From the cell containing the given text, extract its center point as [x, y] coordinate. 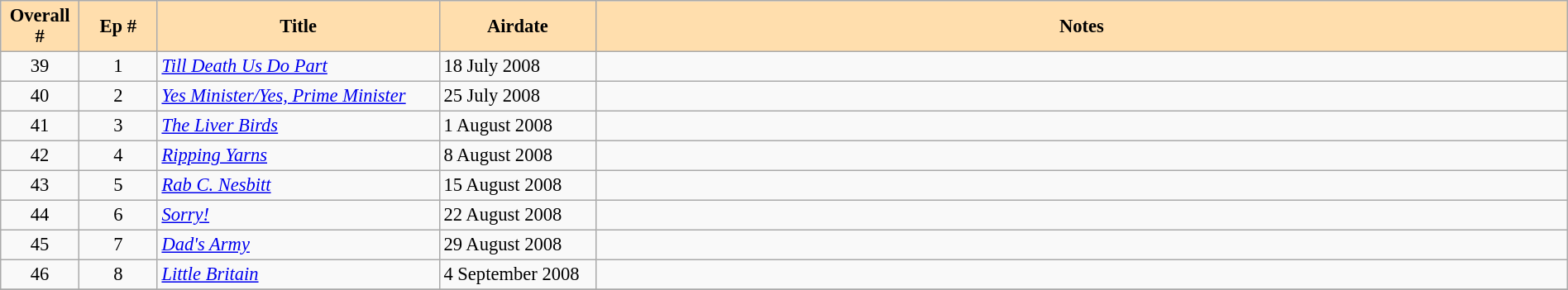
39 [40, 66]
4 September 2008 [518, 274]
41 [40, 126]
Title [298, 26]
Sorry! [298, 215]
25 July 2008 [518, 96]
Overall # [40, 26]
Ripping Yarns [298, 155]
18 July 2008 [518, 66]
6 [117, 215]
4 [117, 155]
1 August 2008 [518, 126]
29 August 2008 [518, 245]
1 [117, 66]
44 [40, 215]
8 August 2008 [518, 155]
40 [40, 96]
Notes [1082, 26]
15 August 2008 [518, 185]
42 [40, 155]
Ep # [117, 26]
The Liver Birds [298, 126]
45 [40, 245]
7 [117, 245]
3 [117, 126]
Airdate [518, 26]
46 [40, 274]
Yes Minister/Yes, Prime Minister [298, 96]
Dad's Army [298, 245]
Rab C. Nesbitt [298, 185]
2 [117, 96]
43 [40, 185]
Till Death Us Do Part [298, 66]
5 [117, 185]
8 [117, 274]
22 August 2008 [518, 215]
Little Britain [298, 274]
